Detect which cell encompasses the target text, then output its [x, y] center coordinate. 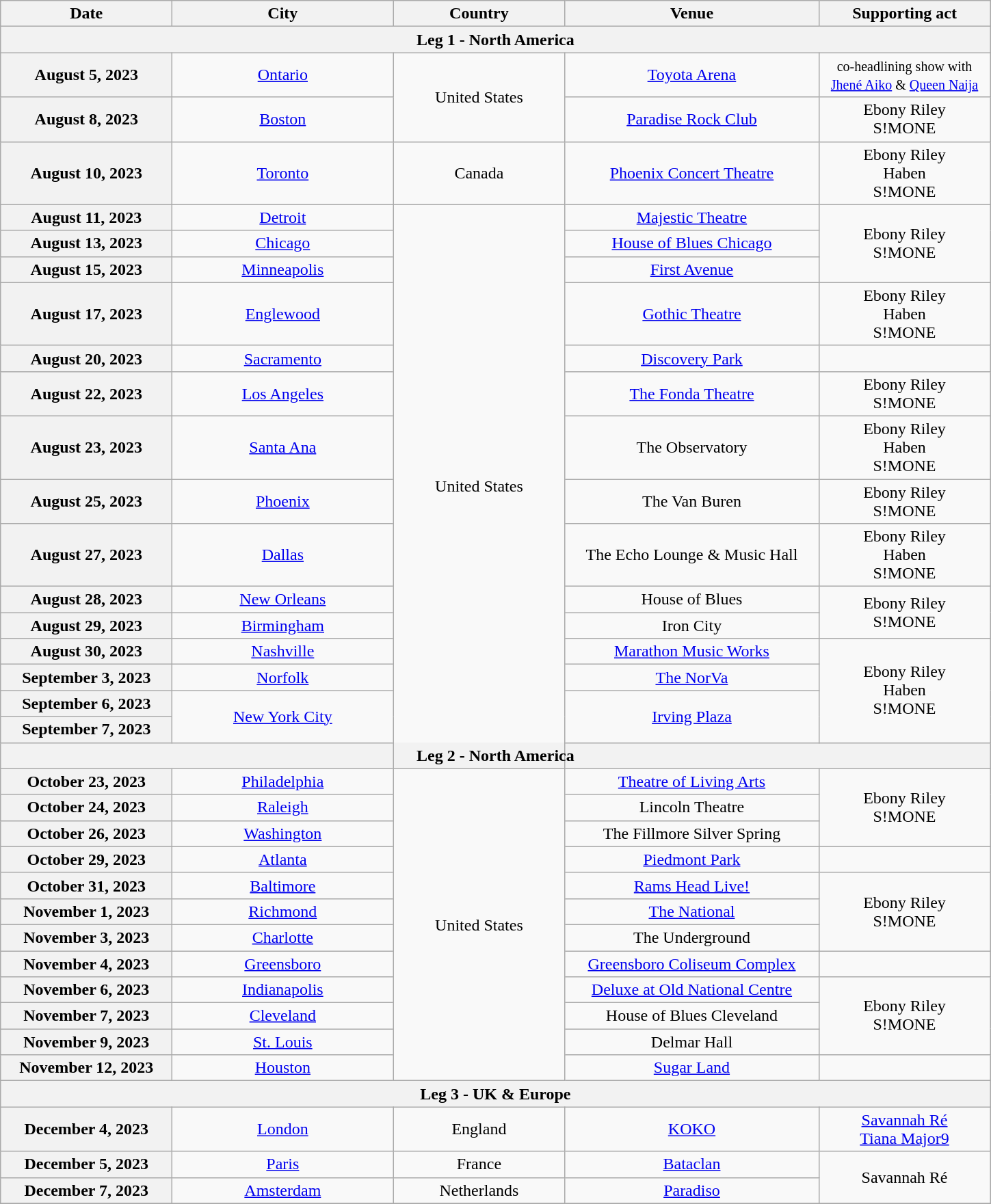
Atlanta [283, 859]
August 10, 2023 [86, 173]
August 25, 2023 [86, 500]
The Echo Lounge & Music Hall [692, 555]
Norfolk [283, 678]
Leg 3 - UK & Europe [495, 1094]
October 23, 2023 [86, 781]
Philadelphia [283, 781]
October 24, 2023 [86, 807]
August 13, 2023 [86, 243]
November 4, 2023 [86, 963]
Ontario [283, 75]
The Observatory [692, 447]
St. Louis [283, 1042]
Greensboro Coliseum Complex [692, 963]
Birmingham [283, 626]
October 31, 2023 [86, 885]
Majestic Theatre [692, 217]
Sacramento [283, 358]
Phoenix [283, 500]
Canada [479, 173]
Cleveland [283, 1016]
Country [479, 14]
November 9, 2023 [86, 1042]
Charlotte [283, 937]
Venue [692, 14]
Savannah RéTiana Major9 [904, 1129]
co-headlining show with Jhené Aiko & Queen Naija [904, 75]
September 7, 2023 [86, 730]
December 4, 2023 [86, 1129]
Richmond [283, 911]
August 29, 2023 [86, 626]
November 7, 2023 [86, 1016]
August 27, 2023 [86, 555]
Toyota Arena [692, 75]
October 29, 2023 [86, 859]
Date [86, 14]
Lincoln Theatre [692, 807]
August 23, 2023 [86, 447]
Amsterdam [283, 1190]
August 5, 2023 [86, 75]
Piedmont Park [692, 859]
The National [692, 911]
Paradiso [692, 1190]
Greensboro [283, 963]
Savannah Ré [904, 1177]
Gothic Theatre [692, 314]
Iron City [692, 626]
Nashville [283, 652]
First Avenue [692, 269]
Dallas [283, 555]
Delmar Hall [692, 1042]
Houston [283, 1068]
August 22, 2023 [86, 394]
The Fillmore Silver Spring [692, 833]
France [479, 1164]
Englewood [283, 314]
September 3, 2023 [86, 678]
Paris [283, 1164]
New York City [283, 717]
Boston [283, 119]
The Van Buren [692, 500]
Los Angeles [283, 394]
September 6, 2023 [86, 704]
Leg 2 - North America [495, 755]
November 1, 2023 [86, 911]
August 8, 2023 [86, 119]
August 30, 2023 [86, 652]
Phoenix Concert Theatre [692, 173]
August 15, 2023 [86, 269]
October 26, 2023 [86, 833]
KOKO [692, 1129]
Leg 1 - North America [495, 40]
House of Blues Cleveland [692, 1016]
England [479, 1129]
Washington [283, 833]
London [283, 1129]
August 17, 2023 [86, 314]
Chicago [283, 243]
December 7, 2023 [86, 1190]
Baltimore [283, 885]
City [283, 14]
The Fonda Theatre [692, 394]
Bataclan [692, 1164]
Paradise Rock Club [692, 119]
November 12, 2023 [86, 1068]
August 11, 2023 [86, 217]
The NorVa [692, 678]
Toronto [283, 173]
Discovery Park [692, 358]
November 3, 2023 [86, 937]
Santa Ana [283, 447]
Theatre of Living Arts [692, 781]
House of Blues Chicago [692, 243]
Detroit [283, 217]
Deluxe at Old National Centre [692, 990]
Minneapolis [283, 269]
Marathon Music Works [692, 652]
New Orleans [283, 600]
Netherlands [479, 1190]
Irving Plaza [692, 717]
August 20, 2023 [86, 358]
Raleigh [283, 807]
House of Blues [692, 600]
Indianapolis [283, 990]
Rams Head Live! [692, 885]
Sugar Land [692, 1068]
December 5, 2023 [86, 1164]
The Underground [692, 937]
November 6, 2023 [86, 990]
August 28, 2023 [86, 600]
Supporting act [904, 14]
